Output the [x, y] coordinate of the center of the cell containing the given text.  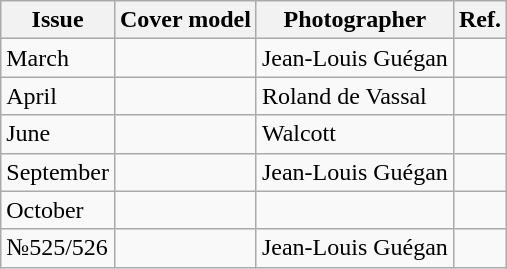
Roland de Vassal [354, 96]
Photographer [354, 20]
April [58, 96]
October [58, 210]
March [58, 58]
Walcott [354, 134]
September [58, 172]
№525/526 [58, 248]
Cover model [185, 20]
June [58, 134]
Ref. [480, 20]
Issue [58, 20]
